Output the [X, Y] coordinate of the center of the cell containing the given text.  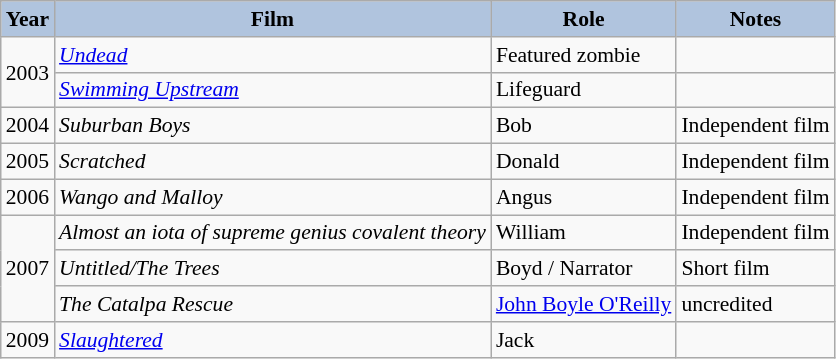
uncredited [755, 304]
2005 [28, 162]
Undead [272, 55]
Notes [755, 19]
Suburban Boys [272, 126]
Bob [584, 126]
Boyd / Narrator [584, 269]
Swimming Upstream [272, 90]
Untitled/The Trees [272, 269]
Lifeguard [584, 90]
2004 [28, 126]
2006 [28, 197]
Film [272, 19]
Almost an iota of supreme genius covalent theory [272, 233]
John Boyle O'Reilly [584, 304]
William [584, 233]
2009 [28, 340]
Scratched [272, 162]
Featured zombie [584, 55]
Wango and Malloy [272, 197]
Short film [755, 269]
Role [584, 19]
2003 [28, 72]
Angus [584, 197]
Jack [584, 340]
The Catalpa Rescue [272, 304]
Slaughtered [272, 340]
2007 [28, 268]
Year [28, 19]
Donald [584, 162]
